Provide the [X, Y] coordinate of the cell's center where the given text is located.  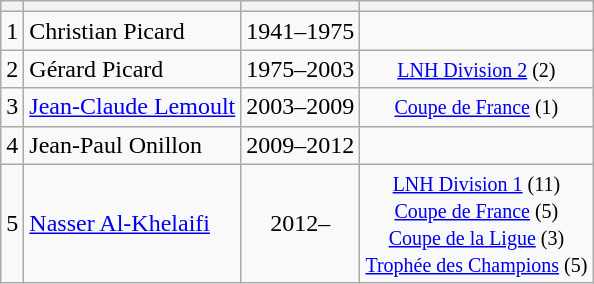
5 [12, 224]
Nasser Al-Khelaifi [132, 224]
2 [12, 69]
LNH Division 1 (11)Coupe de France (5)Coupe de la Ligue (3)Trophée des Champions (5) [476, 224]
2009–2012 [300, 145]
LNH Division 2 (2) [476, 69]
Christian Picard [132, 31]
4 [12, 145]
Gérard Picard [132, 69]
1975–2003 [300, 69]
2012– [300, 224]
Coupe de France (1) [476, 107]
Jean-Claude Lemoult [132, 107]
Jean-Paul Onillon [132, 145]
1 [12, 31]
3 [12, 107]
2003–2009 [300, 107]
1941–1975 [300, 31]
